Scan for the cell matching the given text and deliver its (x, y) coordinate at center. 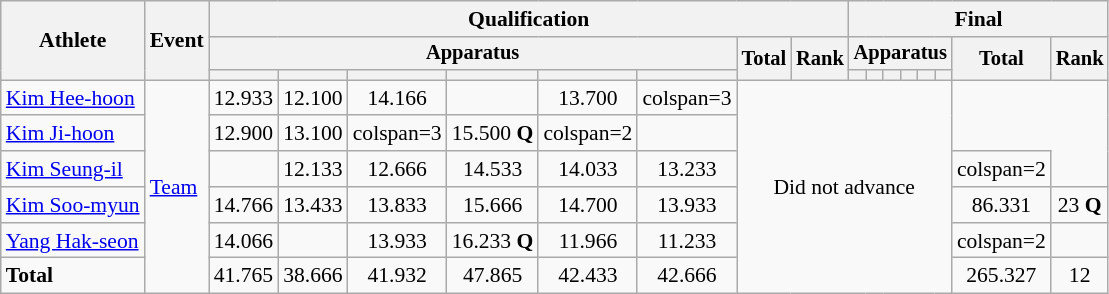
Yang Hak-seon (73, 241)
86.331 (1002, 205)
14.533 (493, 169)
23 Q (1080, 205)
Qualification (529, 19)
12.933 (244, 98)
Did not advance (844, 187)
11.233 (686, 241)
Kim Hee-hoon (73, 98)
13.700 (588, 98)
14.166 (398, 98)
15.500 Q (493, 134)
13.433 (312, 205)
14.766 (244, 205)
12.900 (244, 134)
42.666 (686, 276)
16.233 Q (493, 241)
Athlete (73, 40)
14.700 (588, 205)
14.033 (588, 169)
41.765 (244, 276)
12.100 (312, 98)
11.966 (588, 241)
15.666 (493, 205)
12.666 (398, 169)
13.833 (398, 205)
265.327 (1002, 276)
13.100 (312, 134)
Event (177, 40)
Kim Soo-myun (73, 205)
14.066 (244, 241)
Kim Seung-il (73, 169)
13.233 (686, 169)
47.865 (493, 276)
41.932 (398, 276)
Final (979, 19)
42.433 (588, 276)
Kim Ji-hoon (73, 134)
38.666 (312, 276)
Team (177, 187)
12 (1080, 276)
12.133 (312, 169)
